Output the (x, y) coordinate of the center of the cell containing the given text.  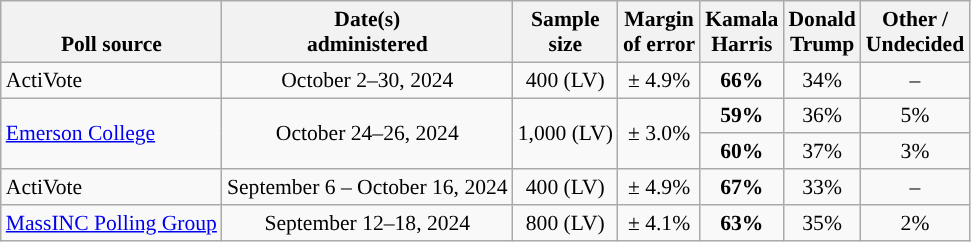
Date(s)administered (368, 32)
59% (742, 116)
36% (822, 116)
3% (915, 152)
35% (822, 223)
60% (742, 152)
Poll source (112, 32)
33% (822, 187)
Samplesize (566, 32)
DonaldTrump (822, 32)
± 3.0% (659, 134)
MassINC Polling Group (112, 223)
October 24–26, 2024 (368, 134)
September 12–18, 2024 (368, 223)
1,000 (LV) (566, 134)
Marginof error (659, 32)
66% (742, 80)
37% (822, 152)
September 6 – October 16, 2024 (368, 187)
34% (822, 80)
Other /Undecided (915, 32)
KamalaHarris (742, 32)
October 2–30, 2024 (368, 80)
63% (742, 223)
5% (915, 116)
2% (915, 223)
± 4.1% (659, 223)
800 (LV) (566, 223)
Emerson College (112, 134)
67% (742, 187)
